Output the [x, y] coordinate of the center of the cell containing the given text.  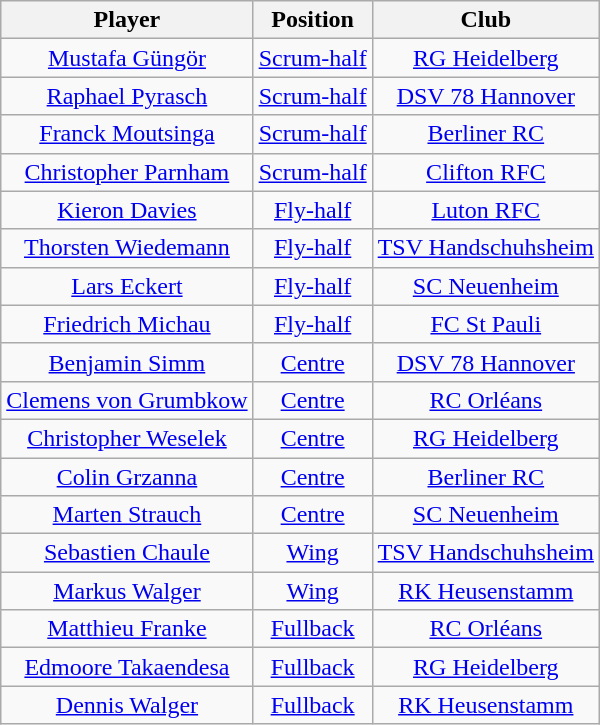
Franck Moutsinga [127, 134]
Luton RFC [486, 210]
Christopher Parnham [127, 172]
Lars Eckert [127, 286]
Colin Grzanna [127, 477]
Mustafa Güngör [127, 58]
Thorsten Wiedemann [127, 248]
Edmoore Takaendesa [127, 667]
Matthieu Franke [127, 629]
Kieron Davies [127, 210]
Club [486, 20]
Sebastien Chaule [127, 553]
Position [312, 20]
Player [127, 20]
Raphael Pyrasch [127, 96]
Clemens von Grumbkow [127, 400]
Clifton RFC [486, 172]
Dennis Walger [127, 705]
FC St Pauli [486, 324]
Christopher Weselek [127, 438]
Marten Strauch [127, 515]
Friedrich Michau [127, 324]
Markus Walger [127, 591]
Benjamin Simm [127, 362]
